Scan for the cell matching the given text and deliver its [X, Y] coordinate at center. 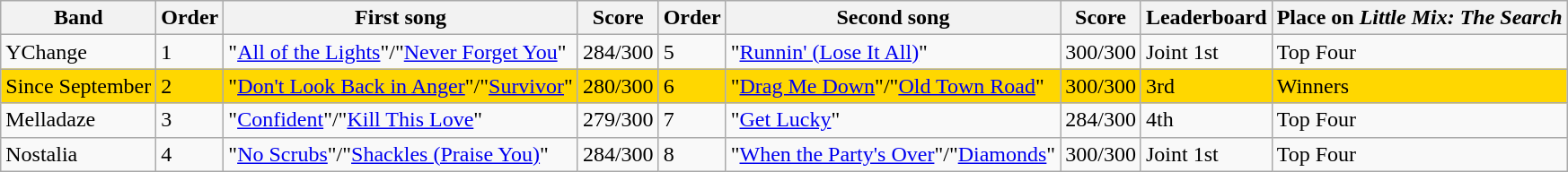
Leaderboard [1206, 18]
8 [692, 154]
"Runnin' (Lose It All)" [893, 52]
Band [79, 18]
3rd [1206, 86]
280/300 [618, 86]
"Drag Me Down"/"Old Town Road" [893, 86]
1 [190, 52]
Melladaze [79, 120]
2 [190, 86]
YChange [79, 52]
"No Scrubs"/"Shackles (Praise You)" [401, 154]
Second song [893, 18]
6 [692, 86]
Since September [79, 86]
7 [692, 120]
First song [401, 18]
"Don't Look Back in Anger"/"Survivor" [401, 86]
"Get Lucky" [893, 120]
4th [1206, 120]
Winners [1419, 86]
279/300 [618, 120]
Nostalia [79, 154]
Place on Little Mix: The Search [1419, 18]
3 [190, 120]
"When the Party's Over"/"Diamonds" [893, 154]
4 [190, 154]
"All of the Lights"/"Never Forget You" [401, 52]
"Confident"/"Kill This Love" [401, 120]
5 [692, 52]
